Provide the (x, y) coordinate of the cell's center where the given text is located.  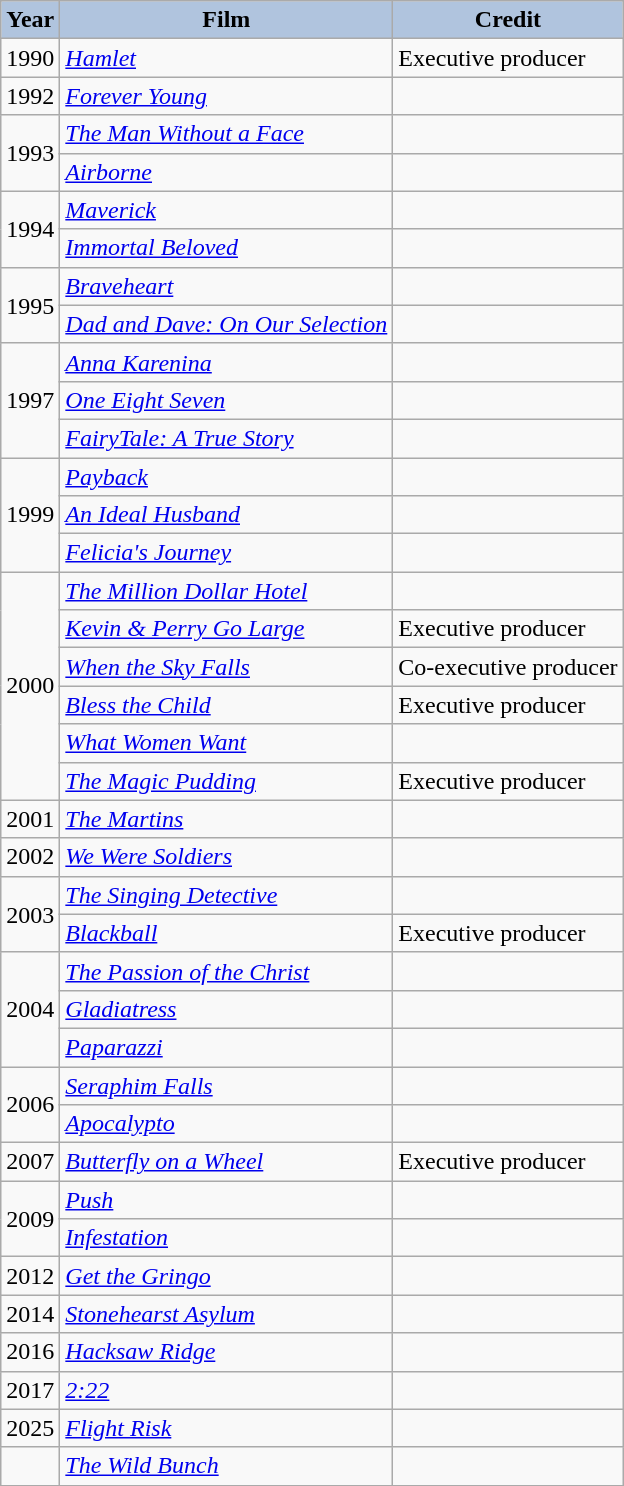
Blackball (226, 933)
2025 (30, 1428)
Payback (226, 477)
Flight Risk (226, 1428)
Anna Karenina (226, 362)
2:22 (226, 1390)
Kevin & Perry Go Large (226, 629)
Hamlet (226, 58)
1999 (30, 515)
1993 (30, 153)
The Martins (226, 819)
Push (226, 1200)
Apocalypto (226, 1124)
Get the Gringo (226, 1276)
An Ideal Husband (226, 515)
Year (30, 20)
Infestation (226, 1238)
Felicia's Journey (226, 553)
2001 (30, 819)
The Wild Bunch (226, 1466)
2009 (30, 1219)
Braveheart (226, 286)
Dad and Dave: On Our Selection (226, 324)
2003 (30, 914)
We Were Soldiers (226, 857)
Stonehearst Asylum (226, 1314)
1992 (30, 96)
1997 (30, 400)
2012 (30, 1276)
Co-executive producer (508, 667)
Gladiatress (226, 1009)
The Passion of the Christ (226, 971)
Immortal Beloved (226, 248)
Butterfly on a Wheel (226, 1162)
The Man Without a Face (226, 134)
1994 (30, 229)
Paparazzi (226, 1047)
Credit (508, 20)
1990 (30, 58)
Hacksaw Ridge (226, 1352)
2016 (30, 1352)
2014 (30, 1314)
One Eight Seven (226, 400)
2004 (30, 1009)
Seraphim Falls (226, 1085)
The Singing Detective (226, 895)
2002 (30, 857)
Film (226, 20)
Airborne (226, 172)
Forever Young (226, 96)
Bless the Child (226, 705)
When the Sky Falls (226, 667)
The Magic Pudding (226, 781)
2017 (30, 1390)
The Million Dollar Hotel (226, 591)
2006 (30, 1104)
What Women Want (226, 743)
1995 (30, 305)
2007 (30, 1162)
2000 (30, 686)
FairyTale: A True Story (226, 438)
Maverick (226, 210)
